From the cell containing the given text, extract its center point as [x, y] coordinate. 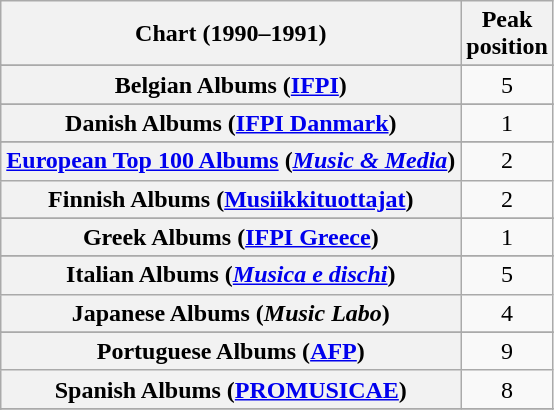
Japanese Albums (Music Labo) [231, 313]
9 [507, 351]
Danish Albums (IFPI Danmark) [231, 123]
4 [507, 313]
Greek Albums (IFPI Greece) [231, 237]
Finnish Albums (Musiikkituottajat) [231, 199]
Spanish Albums (PROMUSICAE) [231, 389]
Belgian Albums (IFPI) [231, 85]
European Top 100 Albums (Music & Media) [231, 161]
Peakposition [507, 34]
Portuguese Albums (AFP) [231, 351]
Italian Albums (Musica e dischi) [231, 275]
Chart (1990–1991) [231, 34]
8 [507, 389]
